Capture the cell that displays the provided text and extract its (X, Y) central coordinate. 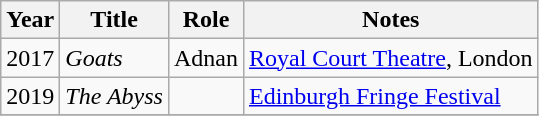
2017 (30, 58)
Goats (114, 58)
Adnan (206, 58)
Role (206, 20)
Royal Court Theatre, London (390, 58)
Year (30, 20)
Title (114, 20)
The Abyss (114, 96)
Edinburgh Fringe Festival (390, 96)
2019 (30, 96)
Notes (390, 20)
